Locate the cell with the specified text and output its (X, Y) center coordinate. 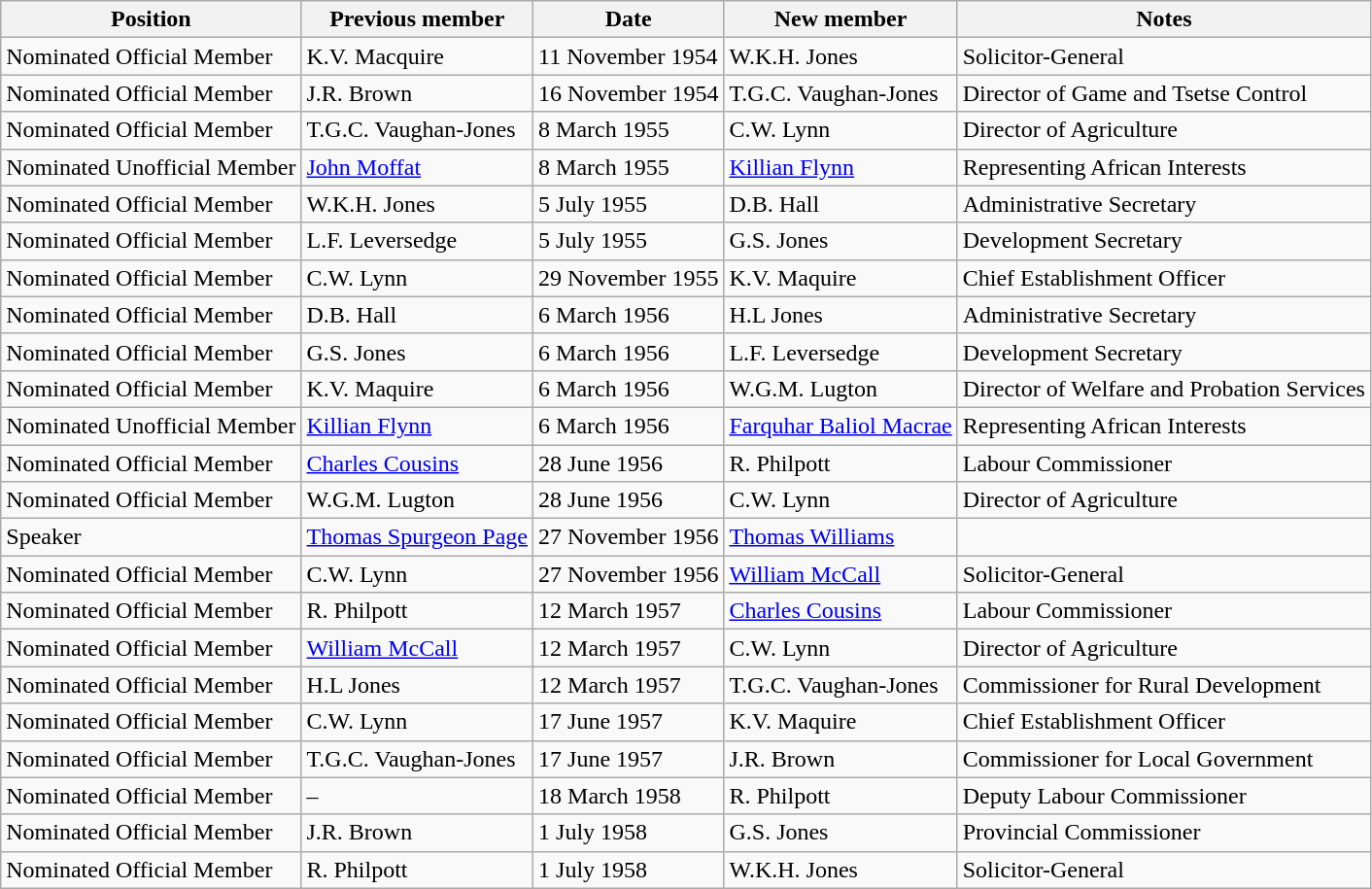
– (418, 796)
John Moffat (418, 167)
Previous member (418, 19)
Thomas Williams (840, 537)
29 November 1955 (629, 278)
New member (840, 19)
K.V. Macquire (418, 56)
16 November 1954 (629, 93)
11 November 1954 (629, 56)
Deputy Labour Commissioner (1164, 796)
Farquhar Baliol Macrae (840, 426)
Provincial Commissioner (1164, 833)
Thomas Spurgeon Page (418, 537)
Speaker (152, 537)
Commissioner for Rural Development (1164, 685)
Date (629, 19)
18 March 1958 (629, 796)
Director of Game and Tsetse Control (1164, 93)
Notes (1164, 19)
Position (152, 19)
Director of Welfare and Probation Services (1164, 389)
Commissioner for Local Government (1164, 759)
